Extract the (X, Y) coordinate from the center of the cell holding the provided text.  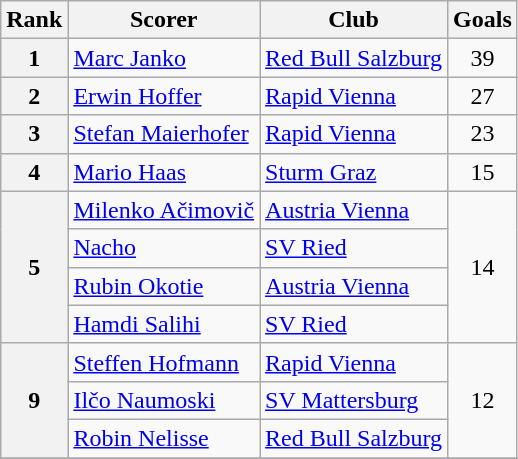
14 (483, 267)
Ilčo Naumoski (164, 400)
5 (34, 267)
Nacho (164, 248)
Scorer (164, 20)
15 (483, 172)
Steffen Hofmann (164, 362)
Sturm Graz (354, 172)
Erwin Hoffer (164, 96)
27 (483, 96)
Marc Janko (164, 58)
Hamdi Salihi (164, 324)
Rubin Okotie (164, 286)
Stefan Maierhofer (164, 134)
Robin Nelisse (164, 438)
23 (483, 134)
Rank (34, 20)
2 (34, 96)
4 (34, 172)
Mario Haas (164, 172)
3 (34, 134)
12 (483, 400)
1 (34, 58)
Goals (483, 20)
SV Mattersburg (354, 400)
Milenko Ačimovič (164, 210)
9 (34, 400)
Club (354, 20)
39 (483, 58)
